Find where the given text appears and provide that cell's center as (x, y) coordinate. 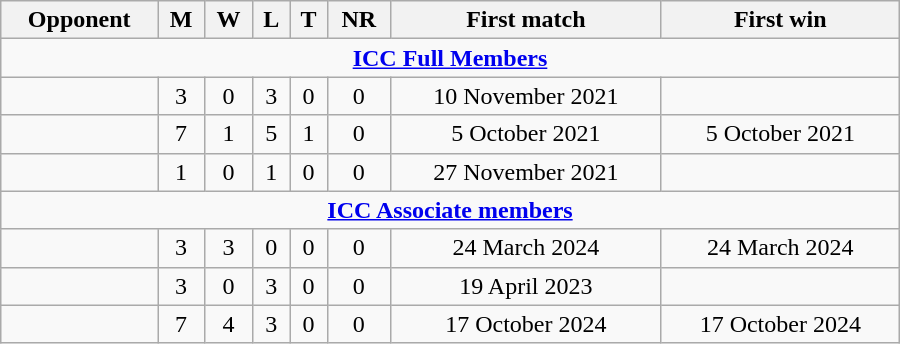
ICC Associate members (450, 210)
L (272, 20)
NR (358, 20)
10 November 2021 (526, 96)
First match (526, 20)
27 November 2021 (526, 172)
5 (272, 134)
M (182, 20)
First win (780, 20)
4 (228, 324)
T (308, 20)
ICC Full Members (450, 58)
W (228, 20)
Opponent (80, 20)
19 April 2023 (526, 286)
